Capture the cell that displays the provided text and extract its (x, y) central coordinate. 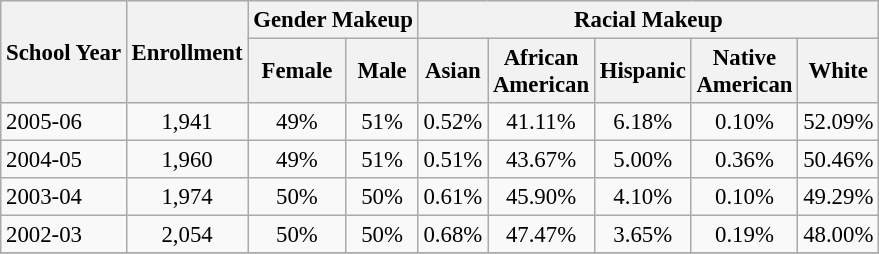
School Year (64, 52)
African American (542, 72)
0.52% (452, 122)
41.11% (542, 122)
50.46% (838, 160)
45.90% (542, 197)
5.00% (642, 160)
Gender Makeup (333, 20)
3.65% (642, 235)
0.19% (744, 235)
52.09% (838, 122)
0.51% (452, 160)
43.67% (542, 160)
White (838, 72)
Male (382, 72)
0.68% (452, 235)
2002-03 (64, 235)
1,974 (187, 197)
4.10% (642, 197)
2004-05 (64, 160)
Native American (744, 72)
1,960 (187, 160)
2005-06 (64, 122)
49.29% (838, 197)
Enrollment (187, 52)
Hispanic (642, 72)
2,054 (187, 235)
48.00% (838, 235)
Female (297, 72)
2003-04 (64, 197)
47.47% (542, 235)
0.36% (744, 160)
Racial Makeup (648, 20)
6.18% (642, 122)
Asian (452, 72)
1,941 (187, 122)
0.61% (452, 197)
